Scan for the cell matching the given text and deliver its [X, Y] coordinate at center. 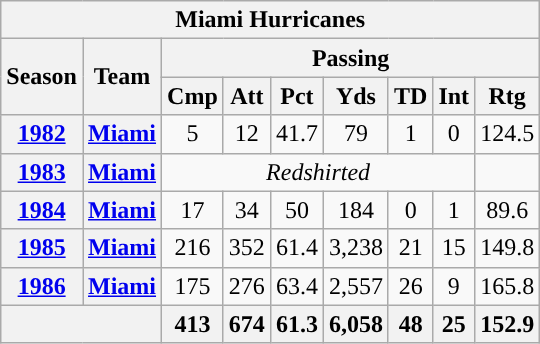
3,238 [356, 248]
175 [193, 286]
1984 [42, 210]
17 [193, 210]
2,557 [356, 286]
1986 [42, 286]
Passing [351, 58]
184 [356, 210]
5 [193, 134]
61.4 [296, 248]
Team [122, 77]
6,058 [356, 324]
Cmp [193, 96]
15 [454, 248]
26 [410, 286]
Att [246, 96]
Season [42, 77]
124.5 [508, 134]
Redshirted [318, 172]
89.6 [508, 210]
41.7 [296, 134]
413 [193, 324]
50 [296, 210]
21 [410, 248]
352 [246, 248]
165.8 [508, 286]
34 [246, 210]
674 [246, 324]
TD [410, 96]
Int [454, 96]
1985 [42, 248]
216 [193, 248]
276 [246, 286]
61.3 [296, 324]
79 [356, 134]
149.8 [508, 248]
Yds [356, 96]
Pct [296, 96]
1983 [42, 172]
1982 [42, 134]
48 [410, 324]
9 [454, 286]
12 [246, 134]
Rtg [508, 96]
Miami Hurricanes [270, 20]
25 [454, 324]
63.4 [296, 286]
152.9 [508, 324]
